Return [x, y] of the center of cell containing provided text 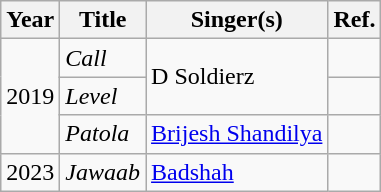
Year [30, 20]
2019 [30, 96]
Patola [103, 134]
Level [103, 96]
Title [103, 20]
Singer(s) [237, 20]
Call [103, 58]
Badshah [237, 172]
Brijesh Shandilya [237, 134]
Ref. [354, 20]
Jawaab [103, 172]
D Soldierz [237, 77]
2023 [30, 172]
